Output the (x, y) coordinate of the center of the cell containing the given text.  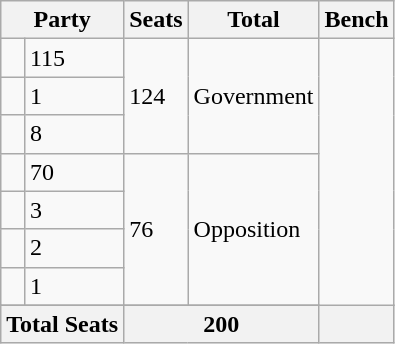
200 (222, 324)
3 (74, 210)
Bench (356, 20)
115 (74, 58)
Total (254, 20)
Party (62, 20)
124 (156, 96)
Government (254, 96)
70 (74, 172)
Total Seats (62, 324)
8 (74, 134)
76 (156, 229)
Seats (156, 20)
Opposition (254, 229)
2 (74, 248)
